Provide the [x, y] coordinate of the cell's center where the given text is located.  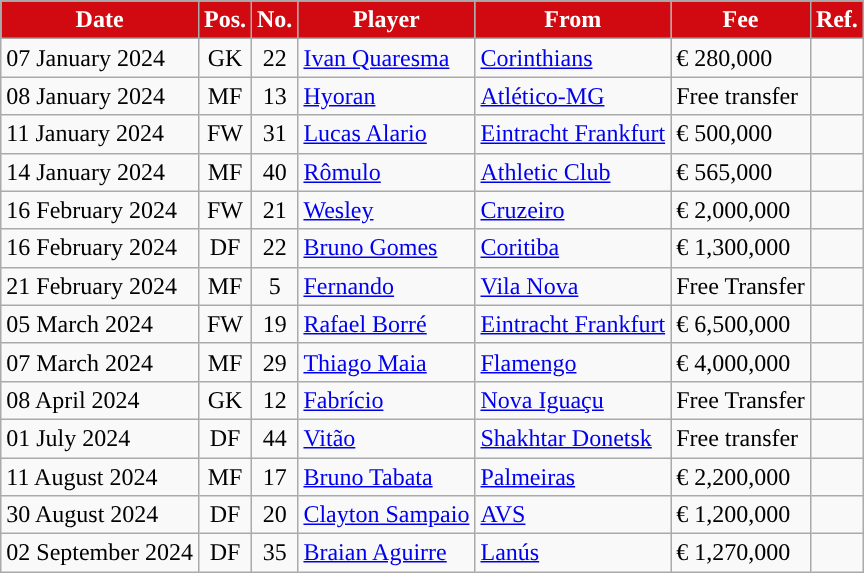
07 March 2024 [100, 362]
Player [386, 20]
05 March 2024 [100, 324]
Fernando [386, 286]
Bruno Gomes [386, 248]
Fee [741, 20]
11 August 2024 [100, 477]
12 [275, 400]
44 [275, 438]
17 [275, 477]
Fabrício [386, 400]
20 [275, 515]
01 July 2024 [100, 438]
Pos. [224, 20]
Clayton Sampaio [386, 515]
€ 500,000 [741, 134]
Athletic Club [573, 172]
08 January 2024 [100, 96]
Shakhtar Donetsk [573, 438]
Wesley [386, 210]
Rômulo [386, 172]
€ 280,000 [741, 58]
13 [275, 96]
Hyoran [386, 96]
Cruzeiro [573, 210]
Flamengo [573, 362]
30 August 2024 [100, 515]
08 April 2024 [100, 400]
Vitão [386, 438]
14 January 2024 [100, 172]
07 January 2024 [100, 58]
35 [275, 553]
€ 2,200,000 [741, 477]
Coritiba [573, 248]
Lanús [573, 553]
Ivan Quaresma [386, 58]
Nova Iguaçu [573, 400]
Corinthians [573, 58]
Braian Aguirre [386, 553]
Vila Nova [573, 286]
02 September 2024 [100, 553]
21 February 2024 [100, 286]
Date [100, 20]
€ 6,500,000 [741, 324]
€ 565,000 [741, 172]
No. [275, 20]
Thiago Maia [386, 362]
11 January 2024 [100, 134]
Rafael Borré [386, 324]
AVS [573, 515]
€ 1,300,000 [741, 248]
40 [275, 172]
Lucas Alario [386, 134]
€ 4,000,000 [741, 362]
Palmeiras [573, 477]
Bruno Tabata [386, 477]
€ 1,200,000 [741, 515]
21 [275, 210]
€ 1,270,000 [741, 553]
€ 2,000,000 [741, 210]
31 [275, 134]
29 [275, 362]
From [573, 20]
5 [275, 286]
Ref. [836, 20]
19 [275, 324]
Atlético-MG [573, 96]
